Provide the (X, Y) coordinate of the cell's center where the given text is located.  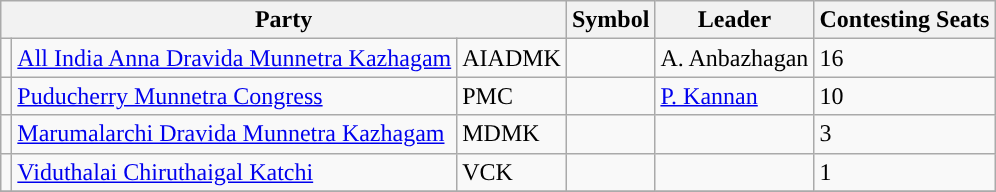
Viduthalai Chiruthaigal Katchi (234, 172)
Contesting Seats (904, 20)
Symbol (610, 20)
1 (904, 172)
Marumalarchi Dravida Munnetra Kazhagam (234, 134)
16 (904, 58)
MDMK (512, 134)
Party (284, 20)
A. Anbazhagan (734, 58)
Puducherry Munnetra Congress (234, 96)
AIADMK (512, 58)
PMC (512, 96)
10 (904, 96)
P. Kannan (734, 96)
3 (904, 134)
All India Anna Dravida Munnetra Kazhagam (234, 58)
Leader (734, 20)
VCK (512, 172)
